Find where the given text appears and provide that cell's center as (x, y) coordinate. 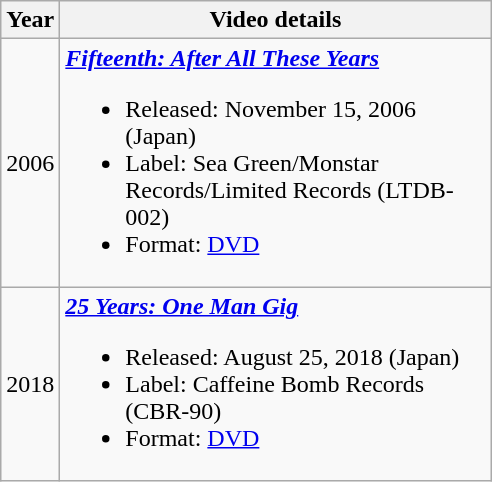
2018 (30, 384)
25 Years: One Man GigReleased: August 25, 2018 (Japan)Label: Caffeine Bomb Records (CBR-90)Format: DVD (276, 384)
Video details (276, 20)
Fifteenth: After All These YearsReleased: November 15, 2006 (Japan)Label: Sea Green/Monstar Records/Limited Records (LTDB-002)Format: DVD (276, 163)
2006 (30, 163)
Year (30, 20)
